Find where the given text appears and provide that cell's center as (X, Y) coordinate. 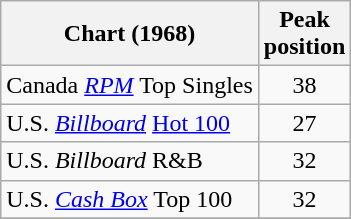
Peakposition (304, 34)
Chart (1968) (130, 34)
Canada RPM Top Singles (130, 85)
U.S. Cash Box Top 100 (130, 199)
38 (304, 85)
U.S. Billboard R&B (130, 161)
U.S. Billboard Hot 100 (130, 123)
27 (304, 123)
